Identify which cell holds the provided text, then report its [X, Y] central coordinate. 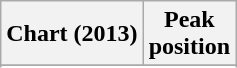
Peakposition [189, 34]
Chart (2013) [72, 34]
